Pinpoint the cell where the given text exists, returning its [x, y] midpoint coordinate. 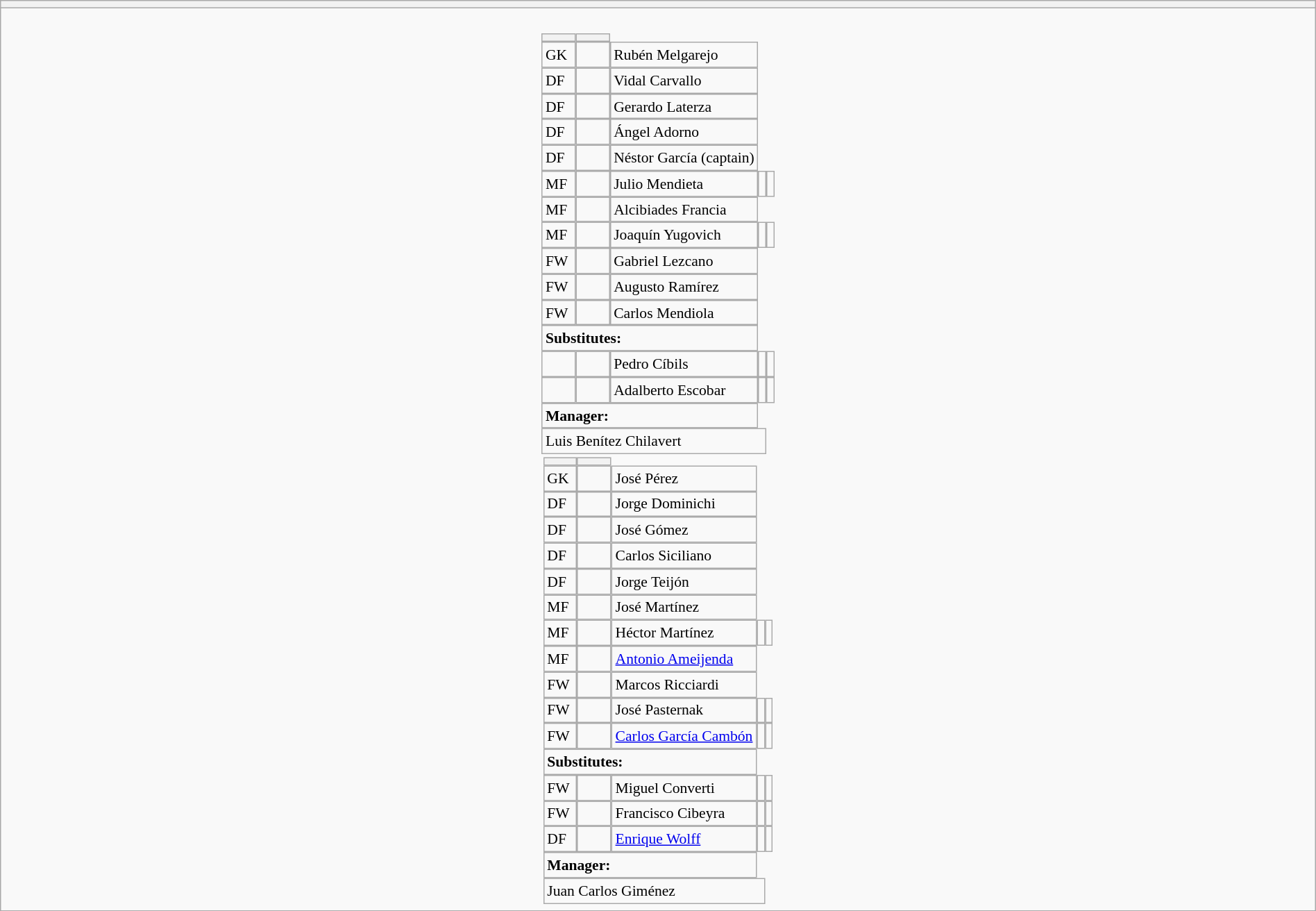
Augusto Ramírez [684, 286]
Juan Carlos Giménez [654, 890]
José Gómez [684, 529]
Julio Mendieta [684, 183]
Carlos Siciliano [684, 555]
José Pérez [684, 478]
Francisco Cibeyra [684, 814]
Vidal Carvallo [684, 81]
Néstor García (captain) [684, 158]
Jorge Dominichi [684, 504]
Enrique Wolff [684, 839]
Carlos García Cambón [684, 736]
Marcos Ricciardi [684, 685]
Jorge Teijón [684, 582]
Joaquín Yugovich [684, 235]
Gabriel Lezcano [684, 261]
José Martínez [684, 607]
Héctor Martínez [684, 633]
José Pasternak [684, 710]
Pedro Cíbils [684, 364]
Alcibiades Francia [684, 210]
Ángel Adorno [684, 132]
Gerardo Laterza [684, 107]
Miguel Converti [684, 787]
Luis Benítez Chilavert [654, 442]
Antonio Ameijenda [684, 658]
Carlos Mendiola [684, 312]
Adalberto Escobar [684, 390]
Rubén Melgarejo [684, 54]
